Provide the (x, y) coordinate of the cell's center where the given text is located.  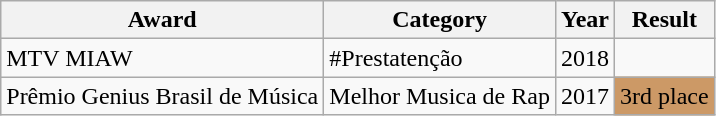
2017 (584, 96)
Category (440, 20)
Prêmio Genius Brasil de Música (162, 96)
Year (584, 20)
Award (162, 20)
2018 (584, 58)
3rd place (665, 96)
Melhor Musica de Rap (440, 96)
Result (665, 20)
#Prestatenção (440, 58)
MTV MIAW (162, 58)
